Find where the given text appears and provide that cell's center as (x, y) coordinate. 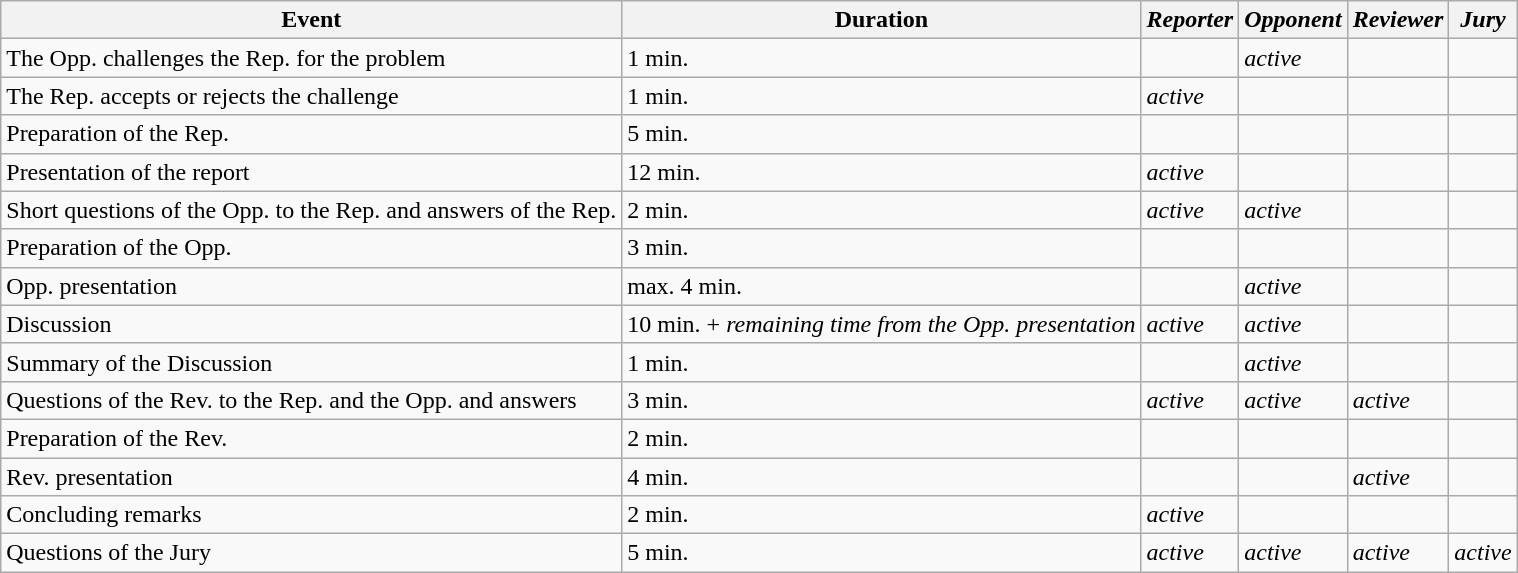
Preparation of the Rep. (312, 134)
Preparation of the Opp. (312, 248)
Event (312, 20)
Reporter (1190, 20)
The Rep. accepts or rejects the challenge (312, 96)
Preparation of the Rev. (312, 438)
Questions of the Jury (312, 553)
4 min. (882, 477)
Rev. presentation (312, 477)
Short questions of the Opp. to the Rep. and answers of the Rep. (312, 210)
Duration (882, 20)
Opp. presentation (312, 286)
Opponent (1293, 20)
Questions of the Rev. to the Rep. and the Opp. and answers (312, 400)
Concluding remarks (312, 515)
Presentation of the report (312, 172)
Summary of the Discussion (312, 362)
Reviewer (1398, 20)
max. 4 min. (882, 286)
12 min. (882, 172)
10 min. + remaining time from the Opp. presentation (882, 324)
Jury (1483, 20)
Discussion (312, 324)
The Opp. challenges the Rep. for the problem (312, 58)
